Pinpoint the cell where the given text exists, returning its [x, y] midpoint coordinate. 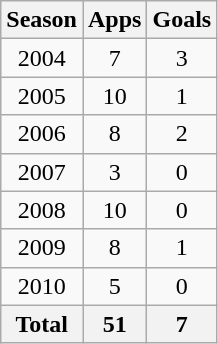
2008 [42, 210]
2010 [42, 286]
2009 [42, 248]
Goals [182, 20]
2 [182, 134]
5 [114, 286]
2006 [42, 134]
2005 [42, 96]
2007 [42, 172]
Total [42, 324]
51 [114, 324]
Season [42, 20]
Apps [114, 20]
2004 [42, 58]
